Return the [X, Y] coordinate for the center point of the cell that contains the specified text.  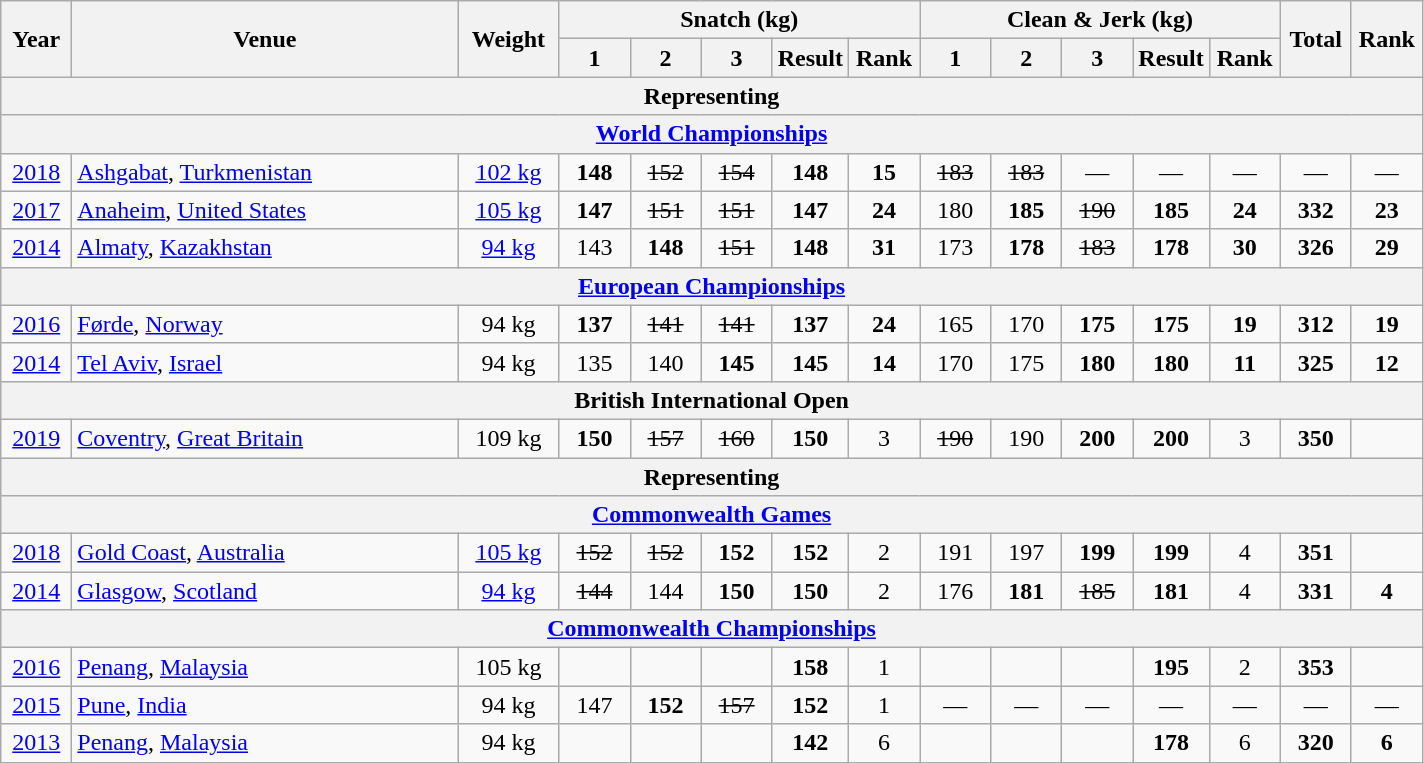
2015 [36, 705]
30 [1244, 248]
160 [736, 438]
Year [36, 39]
29 [1386, 248]
11 [1244, 362]
2019 [36, 438]
Gold Coast, Australia [265, 553]
140 [666, 362]
142 [810, 743]
Weight [508, 39]
Pune, India [265, 705]
173 [956, 248]
Total [1316, 39]
2013 [36, 743]
Commonwealth Games [712, 515]
Førde, Norway [265, 324]
Glasgow, Scotland [265, 591]
Commonwealth Championships [712, 629]
351 [1316, 553]
154 [736, 172]
143 [594, 248]
Anaheim, United States [265, 210]
14 [884, 362]
102 kg [508, 172]
Clean & Jerk (kg) [1100, 20]
Ashgabat, Turkmenistan [265, 172]
Almaty, Kazakhstan [265, 248]
353 [1316, 667]
158 [810, 667]
Coventry, Great Britain [265, 438]
331 [1316, 591]
European Championships [712, 286]
15 [884, 172]
326 [1316, 248]
176 [956, 591]
31 [884, 248]
165 [956, 324]
350 [1316, 438]
332 [1316, 210]
325 [1316, 362]
320 [1316, 743]
191 [956, 553]
2017 [36, 210]
312 [1316, 324]
Tel Aviv, Israel [265, 362]
British International Open [712, 400]
195 [1171, 667]
23 [1386, 210]
135 [594, 362]
109 kg [508, 438]
12 [1386, 362]
197 [1026, 553]
Snatch (kg) [740, 20]
World Championships [712, 134]
Venue [265, 39]
